From the cell containing the given text, extract its center point as [X, Y] coordinate. 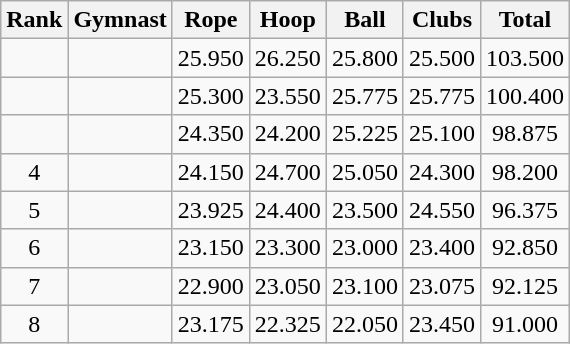
91.000 [526, 324]
Gymnast [120, 20]
4 [34, 172]
25.100 [442, 134]
23.100 [364, 286]
Total [526, 20]
25.500 [442, 58]
22.050 [364, 324]
25.050 [364, 172]
Ball [364, 20]
22.325 [288, 324]
Hoop [288, 20]
23.175 [210, 324]
7 [34, 286]
25.950 [210, 58]
92.125 [526, 286]
23.500 [364, 210]
23.050 [288, 286]
24.150 [210, 172]
23.925 [210, 210]
24.300 [442, 172]
24.400 [288, 210]
23.400 [442, 248]
23.075 [442, 286]
103.500 [526, 58]
Rank [34, 20]
8 [34, 324]
25.225 [364, 134]
23.450 [442, 324]
23.550 [288, 96]
22.900 [210, 286]
25.300 [210, 96]
98.200 [526, 172]
98.875 [526, 134]
24.700 [288, 172]
23.300 [288, 248]
24.350 [210, 134]
5 [34, 210]
24.550 [442, 210]
25.800 [364, 58]
6 [34, 248]
Rope [210, 20]
23.150 [210, 248]
24.200 [288, 134]
26.250 [288, 58]
96.375 [526, 210]
100.400 [526, 96]
92.850 [526, 248]
23.000 [364, 248]
Clubs [442, 20]
